For the text-containing cell, return its midpoint in (X, Y) coordinate format. 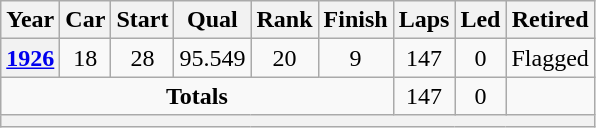
Start (142, 20)
28 (142, 58)
Year (30, 20)
Totals (197, 96)
Rank (284, 20)
1926 (30, 58)
95.549 (212, 58)
20 (284, 58)
Finish (356, 20)
Led (480, 20)
Laps (424, 20)
Car (86, 20)
18 (86, 58)
Qual (212, 20)
Flagged (550, 58)
Retired (550, 20)
9 (356, 58)
